Scan for the cell matching the given text and deliver its (x, y) coordinate at center. 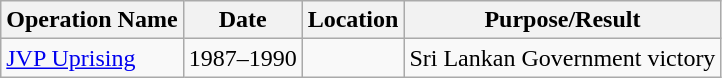
Date (242, 20)
Purpose/Result (562, 20)
Location (353, 20)
1987–1990 (242, 58)
JVP Uprising (92, 58)
Operation Name (92, 20)
Sri Lankan Government victory (562, 58)
